Pinpoint the cell where the given text exists, returning its [X, Y] midpoint coordinate. 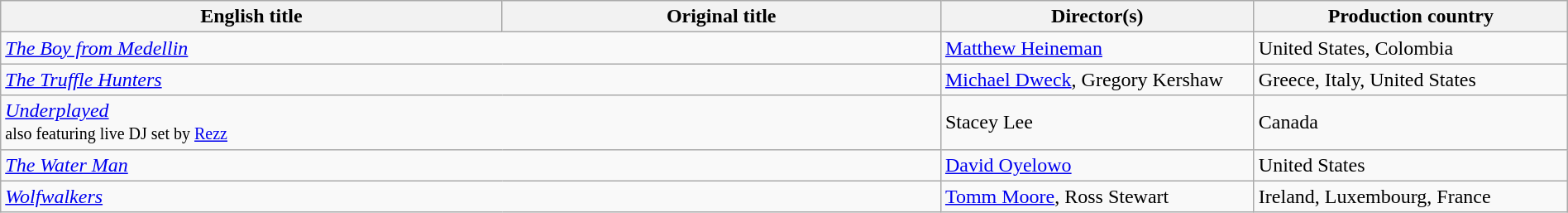
United States, Colombia [1411, 48]
Matthew Heineman [1097, 48]
Director(s) [1097, 17]
David Oyelowo [1097, 165]
Michael Dweck, Gregory Kershaw [1097, 80]
Greece, Italy, United States [1411, 80]
The Water Man [471, 165]
Ireland, Luxembourg, France [1411, 196]
Original title [721, 17]
Stacey Lee [1097, 123]
The Boy from Medellin [471, 48]
Wolfwalkers [471, 196]
United States [1411, 165]
The Truffle Hunters [471, 80]
Production country [1411, 17]
Tomm Moore, Ross Stewart [1097, 196]
Canada [1411, 123]
English title [251, 17]
Underplayedalso featuring live DJ set by Rezz [471, 123]
